Determine the [X, Y] coordinate at the center of the cell enclosing the given text.  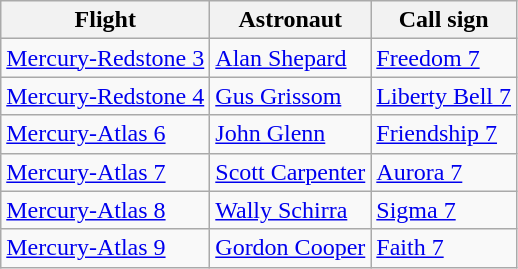
Mercury-Atlas 9 [106, 248]
Scott Carpenter [290, 172]
Alan Shepard [290, 58]
Mercury-Atlas 6 [106, 134]
Mercury-Redstone 3 [106, 58]
Aurora 7 [444, 172]
Gordon Cooper [290, 248]
Liberty Bell 7 [444, 96]
Wally Schirra [290, 210]
Faith 7 [444, 248]
Call sign [444, 20]
Gus Grissom [290, 96]
John Glenn [290, 134]
Flight [106, 20]
Friendship 7 [444, 134]
Sigma 7 [444, 210]
Astronaut [290, 20]
Freedom 7 [444, 58]
Mercury-Atlas 7 [106, 172]
Mercury-Atlas 8 [106, 210]
Mercury-Redstone 4 [106, 96]
